Determine the [x, y] coordinate at the center of the cell enclosing the given text.  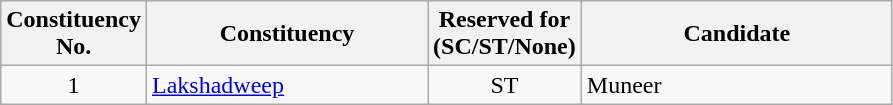
Muneer [736, 85]
Constituency [286, 34]
Constituency No. [74, 34]
ST [505, 85]
Reserved for (SC/ST/None) [505, 34]
Candidate [736, 34]
Lakshadweep [286, 85]
1 [74, 85]
